For the text-containing cell, return its midpoint in [x, y] coordinate format. 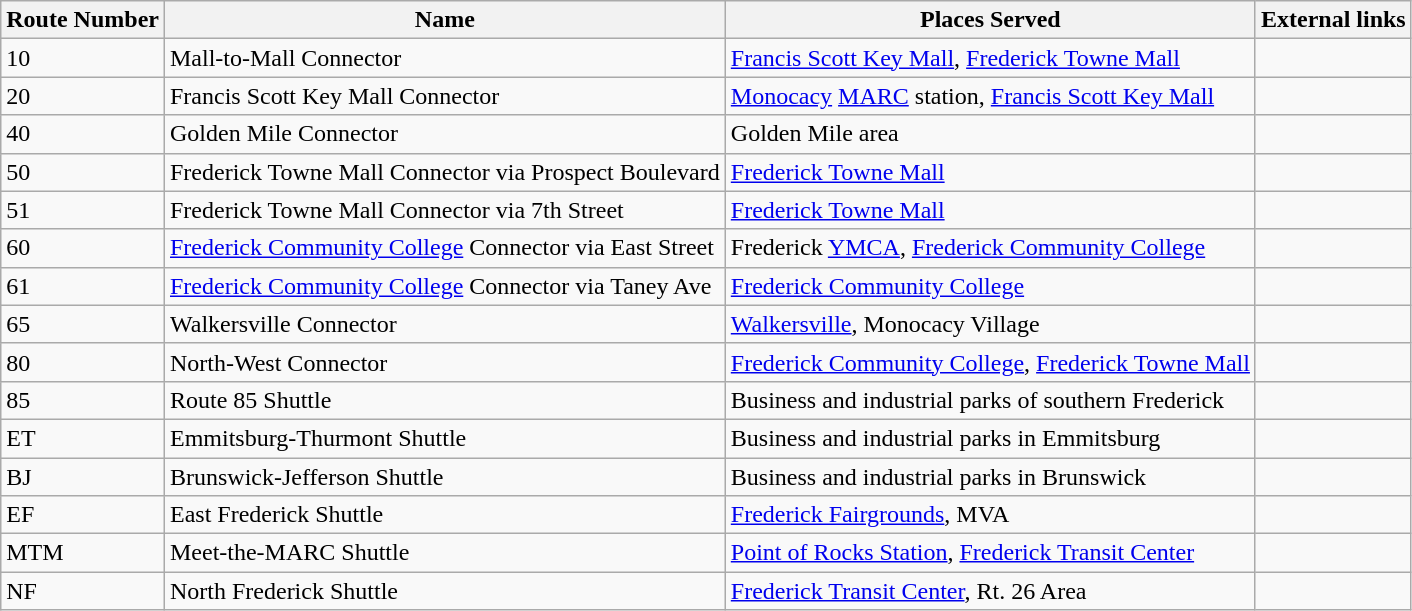
MTM [83, 553]
10 [83, 58]
Route Number [83, 20]
Frederick Community College Connector via East Street [444, 248]
Business and industrial parks in Brunswick [990, 477]
Places Served [990, 20]
ET [83, 438]
85 [83, 400]
51 [83, 210]
Emmitsburg-Thurmont Shuttle [444, 438]
Frederick Transit Center, Rt. 26 Area [990, 591]
North Frederick Shuttle [444, 591]
North-West Connector [444, 362]
65 [83, 324]
Business and industrial parks in Emmitsburg [990, 438]
Name [444, 20]
BJ [83, 477]
60 [83, 248]
Walkersville, Monocacy Village [990, 324]
Frederick Community College [990, 286]
Frederick YMCA, Frederick Community College [990, 248]
External links [1333, 20]
Meet-the-MARC Shuttle [444, 553]
Brunswick-Jefferson Shuttle [444, 477]
80 [83, 362]
Frederick Towne Mall Connector via 7th Street [444, 210]
Francis Scott Key Mall Connector [444, 96]
Point of Rocks Station, Frederick Transit Center [990, 553]
20 [83, 96]
50 [83, 172]
Frederick Towne Mall Connector via Prospect Boulevard [444, 172]
Route 85 Shuttle [444, 400]
Golden Mile Connector [444, 134]
EF [83, 515]
40 [83, 134]
Walkersville Connector [444, 324]
Business and industrial parks of southern Frederick [990, 400]
61 [83, 286]
Monocacy MARC station, Francis Scott Key Mall [990, 96]
Golden Mile area [990, 134]
NF [83, 591]
Frederick Fairgrounds, MVA [990, 515]
Francis Scott Key Mall, Frederick Towne Mall [990, 58]
Mall-to-Mall Connector [444, 58]
Frederick Community College, Frederick Towne Mall [990, 362]
East Frederick Shuttle [444, 515]
Frederick Community College Connector via Taney Ave [444, 286]
